For the text-containing cell, return its midpoint in (x, y) coordinate format. 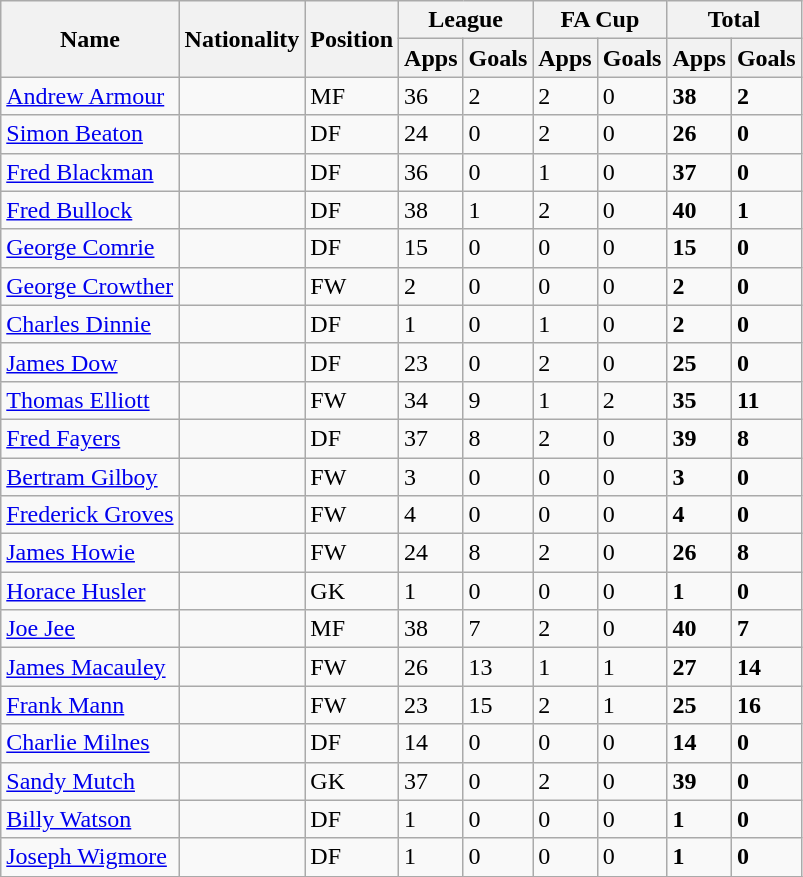
Nationality (242, 39)
Fred Bullock (90, 210)
George Crowther (90, 286)
Billy Watson (90, 819)
James Howie (90, 553)
FA Cup (600, 20)
Position (352, 39)
James Macauley (90, 667)
Fred Fayers (90, 438)
Charlie Milnes (90, 743)
11 (766, 400)
Bertram Gilboy (90, 477)
34 (431, 400)
35 (699, 400)
Joe Jee (90, 629)
George Comrie (90, 248)
James Dow (90, 362)
13 (498, 667)
Horace Husler (90, 591)
Andrew Armour (90, 96)
Fred Blackman (90, 172)
Frederick Groves (90, 515)
League (466, 20)
Sandy Mutch (90, 781)
Frank Mann (90, 705)
Total (734, 20)
Joseph Wigmore (90, 857)
Charles Dinnie (90, 324)
27 (699, 667)
Name (90, 39)
Simon Beaton (90, 134)
Thomas Elliott (90, 400)
16 (766, 705)
9 (498, 400)
